Identify which cell holds the provided text, then report its [x, y] central coordinate. 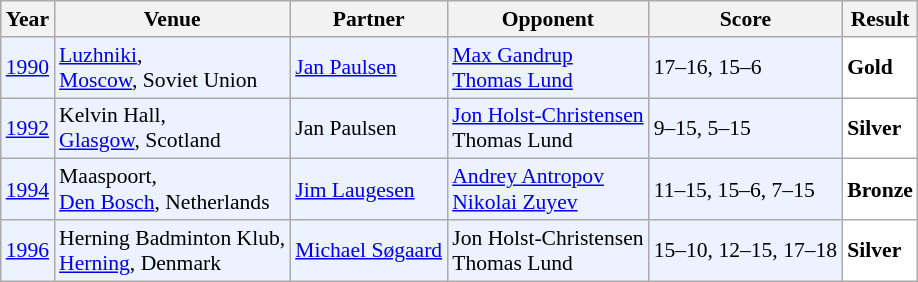
Bronze [880, 190]
Gold [880, 68]
Opponent [548, 19]
1992 [28, 128]
Michael Søgaard [368, 250]
Venue [172, 19]
Luzhniki,Moscow, Soviet Union [172, 68]
Andrey Antropov Nikolai Zuyev [548, 190]
Herning Badminton Klub,Herning, Denmark [172, 250]
Result [880, 19]
1990 [28, 68]
Jim Laugesen [368, 190]
Maaspoort,Den Bosch, Netherlands [172, 190]
1996 [28, 250]
15–10, 12–15, 17–18 [746, 250]
Score [746, 19]
17–16, 15–6 [746, 68]
9–15, 5–15 [746, 128]
Max Gandrup Thomas Lund [548, 68]
Partner [368, 19]
1994 [28, 190]
Kelvin Hall,Glasgow, Scotland [172, 128]
Year [28, 19]
11–15, 15–6, 7–15 [746, 190]
